For the text-containing cell, return its midpoint in [X, Y] coordinate format. 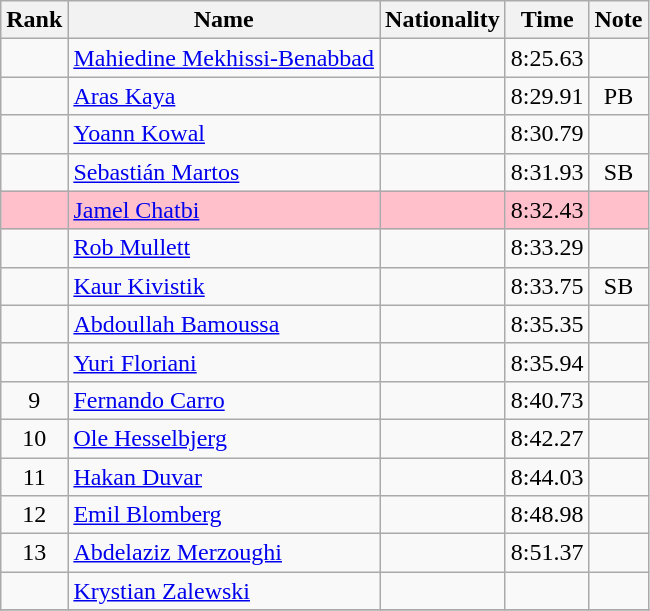
Rob Mullett [224, 248]
8:42.27 [547, 438]
Mahiedine Mekhissi-Benabbad [224, 58]
8:33.29 [547, 248]
9 [34, 400]
8:48.98 [547, 515]
8:25.63 [547, 58]
Note [618, 20]
Name [224, 20]
Ole Hesselbjerg [224, 438]
8:51.37 [547, 553]
11 [34, 477]
Hakan Duvar [224, 477]
Yuri Floriani [224, 362]
Rank [34, 20]
8:31.93 [547, 172]
Krystian Zalewski [224, 591]
Abdoullah Bamoussa [224, 324]
10 [34, 438]
Nationality [443, 20]
8:32.43 [547, 210]
Yoann Kowal [224, 134]
8:35.94 [547, 362]
Aras Kaya [224, 96]
8:35.35 [547, 324]
8:44.03 [547, 477]
PB [618, 96]
Emil Blomberg [224, 515]
8:40.73 [547, 400]
Abdelaziz Merzoughi [224, 553]
Time [547, 20]
12 [34, 515]
8:29.91 [547, 96]
Fernando Carro [224, 400]
Sebastián Martos [224, 172]
Kaur Kivistik [224, 286]
Jamel Chatbi [224, 210]
8:33.75 [547, 286]
13 [34, 553]
8:30.79 [547, 134]
